Return the [x, y] coordinate for the center point of the cell that contains the specified text.  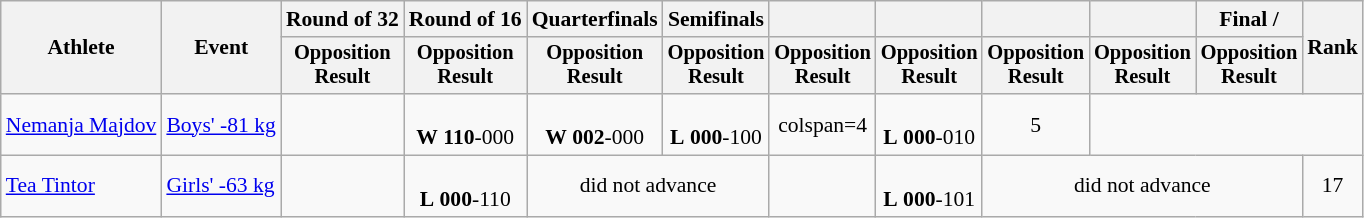
Round of 16 [466, 19]
L 000-100 [716, 124]
Girls' -63 kg [221, 186]
Nemanja Majdov [82, 124]
Final / [1250, 19]
Quarterfinals [595, 19]
Round of 32 [342, 19]
5 [1036, 124]
L 000-101 [930, 186]
Boys' -81 kg [221, 124]
colspan=4 [822, 124]
Athlete [82, 48]
Rank [1332, 48]
Tea Tintor [82, 186]
Event [221, 48]
Semifinals [716, 19]
W 002-000 [595, 124]
W 110-000 [466, 124]
L 000-110 [466, 186]
L 000-010 [930, 124]
17 [1332, 186]
